Pinpoint the cell where the given text exists, returning its [X, Y] midpoint coordinate. 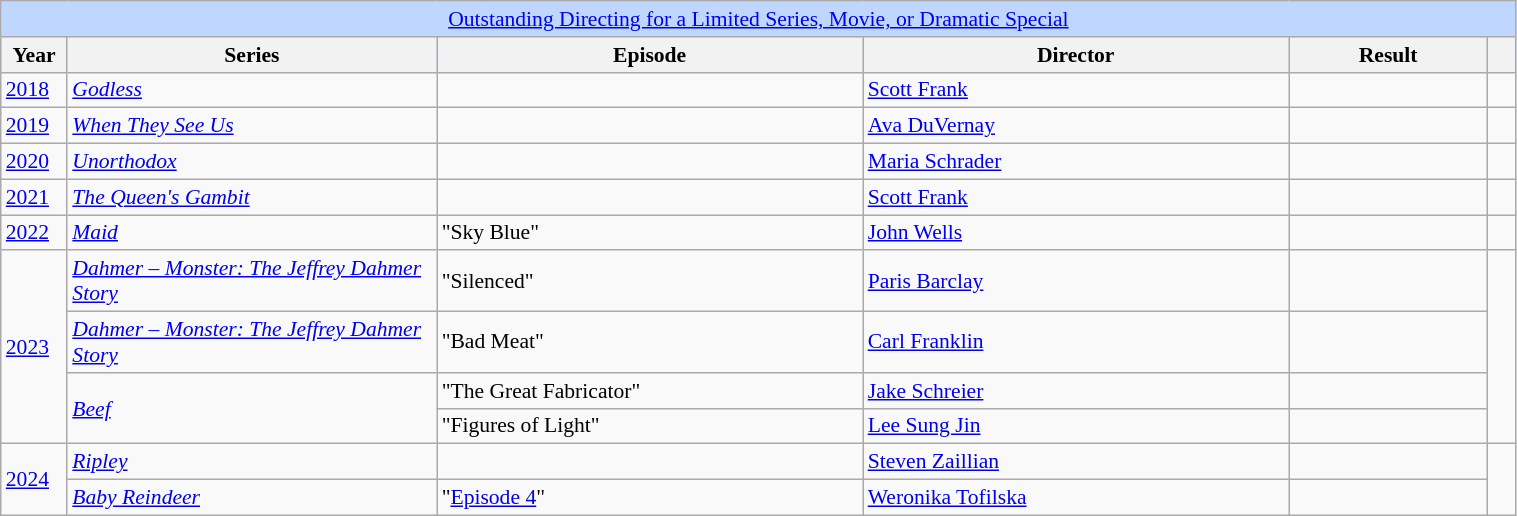
When They See Us [252, 126]
"Episode 4" [650, 498]
The Queen's Gambit [252, 197]
Episode [650, 55]
2023 [34, 348]
Baby Reindeer [252, 498]
"Bad Meat" [650, 342]
Result [1388, 55]
2019 [34, 126]
"Sky Blue" [650, 233]
Ripley [252, 462]
"Silenced" [650, 282]
Beef [252, 408]
2020 [34, 162]
Jake Schreier [1076, 391]
Weronika Tofilska [1076, 498]
John Wells [1076, 233]
Godless [252, 90]
Director [1076, 55]
Paris Barclay [1076, 282]
Ava DuVernay [1076, 126]
"Figures of Light" [650, 426]
2024 [34, 480]
"The Great Fabricator" [650, 391]
Outstanding Directing for a Limited Series, Movie, or Dramatic Special [758, 19]
2021 [34, 197]
Carl Franklin [1076, 342]
2018 [34, 90]
2022 [34, 233]
Year [34, 55]
Maria Schrader [1076, 162]
Unorthodox [252, 162]
Maid [252, 233]
Steven Zaillian [1076, 462]
Lee Sung Jin [1076, 426]
Series [252, 55]
